Find where the given text appears and provide that cell's center as (X, Y) coordinate. 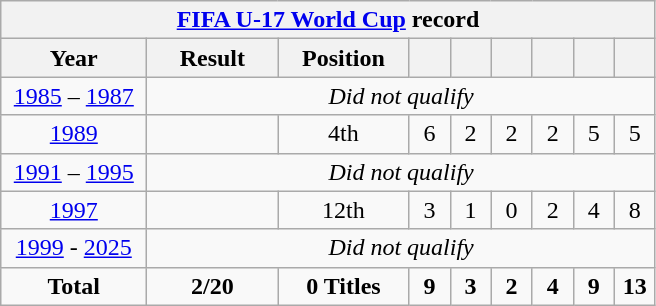
Total (74, 286)
1997 (74, 210)
1989 (74, 134)
8 (634, 210)
1985 – 1987 (74, 96)
12th (344, 210)
0 (512, 210)
1999 - 2025 (74, 248)
0 Titles (344, 286)
Year (74, 58)
Position (344, 58)
13 (634, 286)
6 (430, 134)
1 (470, 210)
Result (212, 58)
FIFA U-17 World Cup record (328, 20)
1991 – 1995 (74, 172)
4th (344, 134)
2/20 (212, 286)
